Return (X, Y) of the center of cell containing provided text 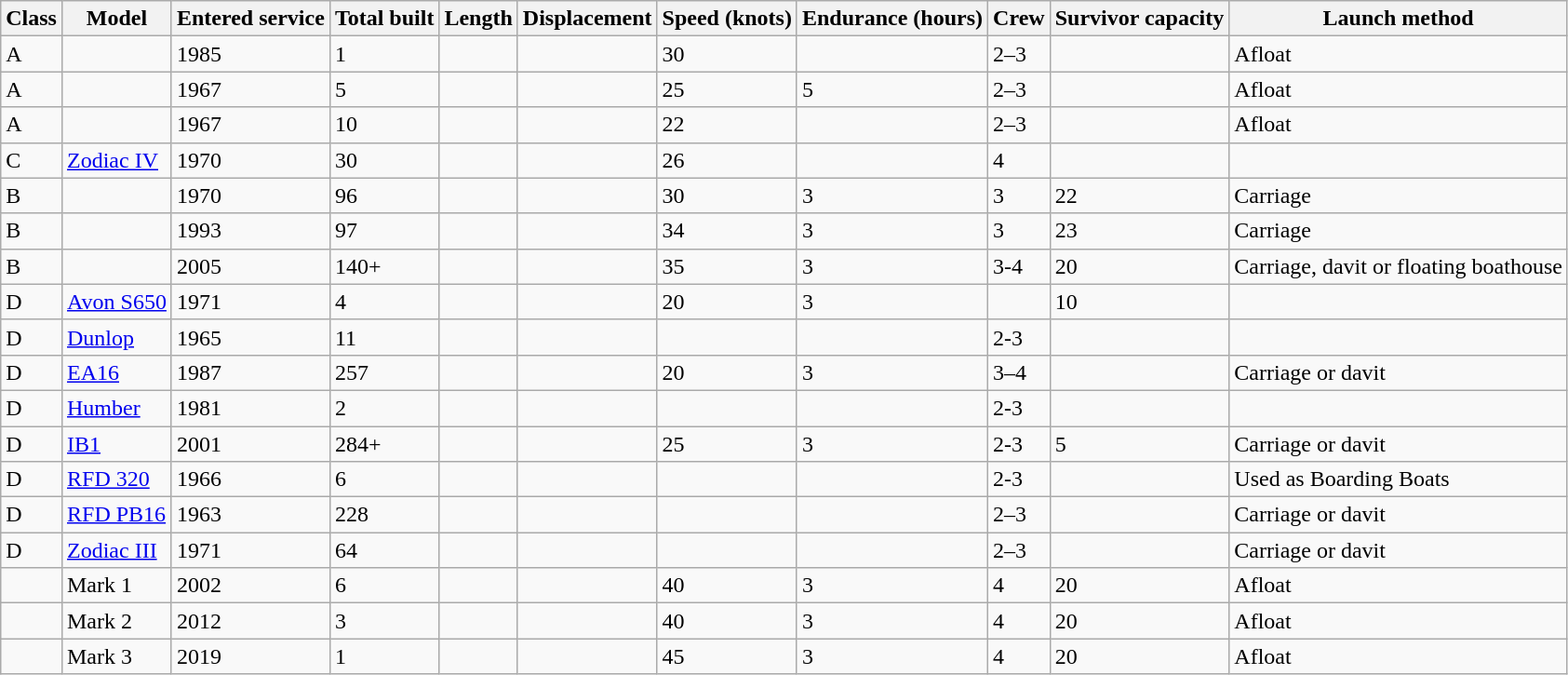
35 (727, 266)
140+ (384, 266)
1963 (250, 515)
Speed (knots) (727, 19)
RFD PB16 (116, 515)
11 (384, 337)
Crew (1020, 19)
2 (384, 408)
RFD 320 (116, 479)
96 (384, 196)
228 (384, 515)
23 (1139, 231)
EA16 (116, 372)
2001 (250, 444)
257 (384, 372)
2002 (250, 586)
Endurance (hours) (891, 19)
26 (727, 160)
Model (116, 19)
34 (727, 231)
Length (478, 19)
Humber (116, 408)
Class (32, 19)
45 (727, 656)
1981 (250, 408)
Zodiac III (116, 550)
2005 (250, 266)
Mark 3 (116, 656)
Entered service (250, 19)
Launch method (1399, 19)
1965 (250, 337)
Total built (384, 19)
Mark 1 (116, 586)
Displacement (587, 19)
Carriage, davit or floating boathouse (1399, 266)
1985 (250, 54)
3-4 (1020, 266)
1987 (250, 372)
3–4 (1020, 372)
IB1 (116, 444)
1993 (250, 231)
2012 (250, 621)
1966 (250, 479)
Used as Boarding Boats (1399, 479)
64 (384, 550)
C (32, 160)
97 (384, 231)
Mark 2 (116, 621)
Zodiac IV (116, 160)
2019 (250, 656)
Survivor capacity (1139, 19)
284+ (384, 444)
Avon S650 (116, 302)
Dunlop (116, 337)
